Output the (x, y) coordinate of the center of the cell containing the given text.  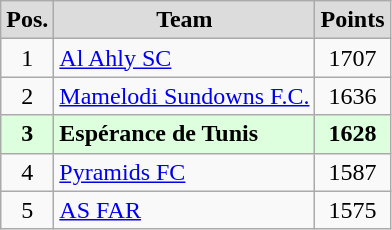
1575 (352, 210)
AS FAR (184, 210)
4 (28, 172)
Espérance de Tunis (184, 134)
Mamelodi Sundowns F.C. (184, 96)
Points (352, 20)
1 (28, 58)
Pos. (28, 20)
1628 (352, 134)
Team (184, 20)
2 (28, 96)
5 (28, 210)
1587 (352, 172)
3 (28, 134)
Pyramids FC (184, 172)
1636 (352, 96)
Al Ahly SC (184, 58)
1707 (352, 58)
